Search for the cell housing the specified text and yield its (x, y) center coordinate. 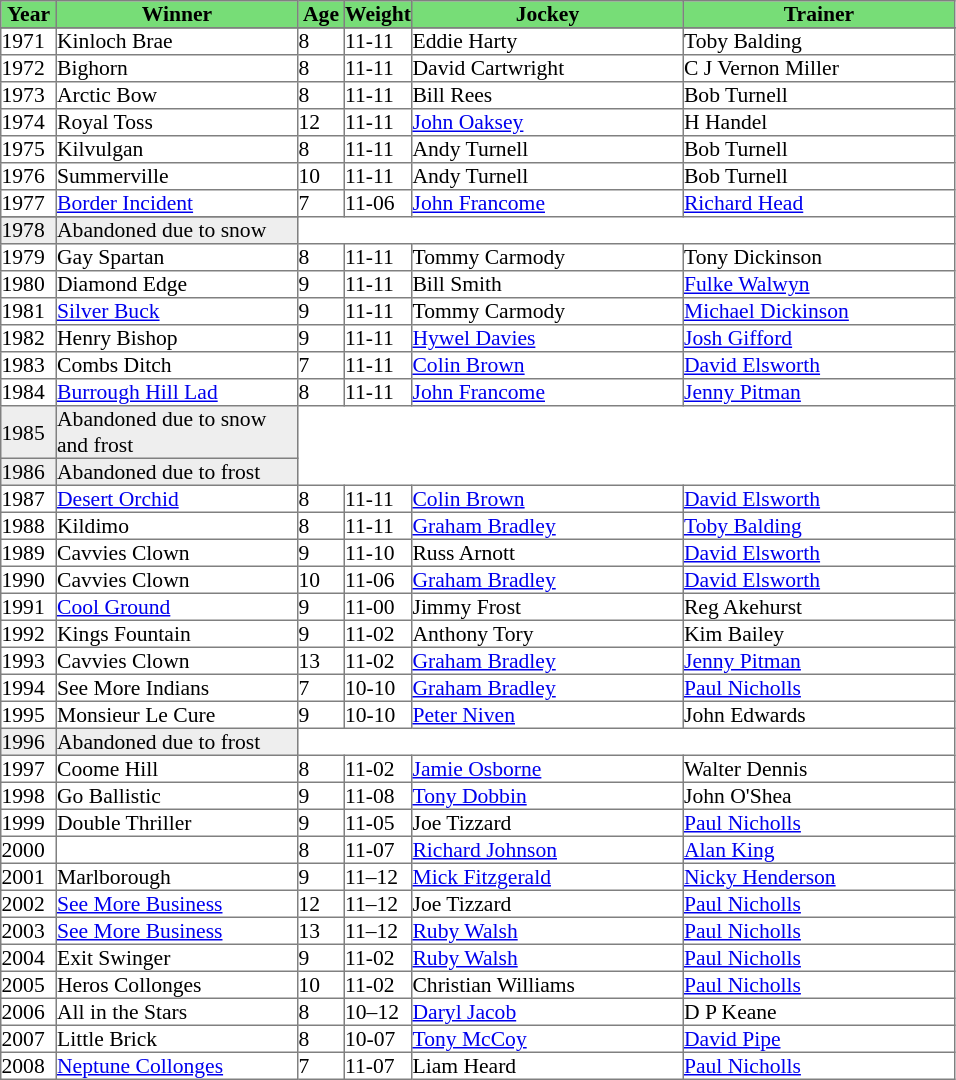
2004 (29, 958)
1993 (29, 660)
Walter Dennis (819, 768)
1991 (29, 606)
Neptune Collonges (177, 1066)
Mick Fitzgerald (548, 876)
1974 (29, 122)
10–12 (378, 1012)
Year (29, 14)
2005 (29, 984)
1976 (29, 176)
Weight (378, 14)
1977 (29, 204)
Abandoned due to snow (177, 230)
Tony Dickinson (819, 258)
Kings Fountain (177, 634)
Christian Williams (548, 984)
2007 (29, 1038)
Age (321, 14)
1972 (29, 68)
Kildimo (177, 526)
Jamie Osborne (548, 768)
1984 (29, 392)
1971 (29, 42)
11-10 (378, 552)
Cool Ground (177, 606)
2003 (29, 930)
Monsieur Le Cure (177, 714)
All in the Stars (177, 1012)
Double Thriller (177, 822)
Desert Orchid (177, 498)
2008 (29, 1066)
Michael Dickinson (819, 312)
Bill Smith (548, 284)
Hywel Davies (548, 338)
Gay Spartan (177, 258)
2000 (29, 850)
Bighorn (177, 68)
Kilvulgan (177, 150)
Coome Hill (177, 768)
John Oaksey (548, 122)
1979 (29, 258)
David Pipe (819, 1038)
C J Vernon Miller (819, 68)
Daryl Jacob (548, 1012)
Kinloch Brae (177, 42)
1980 (29, 284)
1973 (29, 96)
1990 (29, 580)
1982 (29, 338)
Border Incident (177, 204)
Anthony Tory (548, 634)
1985 (29, 432)
Heros Collonges (177, 984)
1988 (29, 526)
Burrough Hill Lad (177, 392)
11-00 (378, 606)
Liam Heard (548, 1066)
1996 (29, 742)
1986 (29, 472)
Richard Johnson (548, 850)
Abandoned due to snow and frost (177, 432)
Trainer (819, 14)
2002 (29, 904)
Go Ballistic (177, 796)
Eddie Harty (548, 42)
1997 (29, 768)
D P Keane (819, 1012)
Exit Swinger (177, 958)
Jockey (548, 14)
H Handel (819, 122)
1995 (29, 714)
Fulke Walwyn (819, 284)
Nicky Henderson (819, 876)
2006 (29, 1012)
John Edwards (819, 714)
1994 (29, 688)
1998 (29, 796)
Silver Buck (177, 312)
2001 (29, 876)
Diamond Edge (177, 284)
Royal Toss (177, 122)
11-05 (378, 822)
Alan King (819, 850)
10-07 (378, 1038)
Tony Dobbin (548, 796)
Reg Akehurst (819, 606)
1983 (29, 366)
11-08 (378, 796)
Jimmy Frost (548, 606)
Marlborough (177, 876)
Peter Niven (548, 714)
1989 (29, 552)
See More Indians (177, 688)
Winner (177, 14)
Little Brick (177, 1038)
Kim Bailey (819, 634)
1981 (29, 312)
Combs Ditch (177, 366)
Summerville (177, 176)
Tony McCoy (548, 1038)
Bill Rees (548, 96)
Richard Head (819, 204)
John O'Shea (819, 796)
1992 (29, 634)
Russ Arnott (548, 552)
1987 (29, 498)
Henry Bishop (177, 338)
1978 (29, 230)
1999 (29, 822)
1975 (29, 150)
Josh Gifford (819, 338)
Arctic Bow (177, 96)
David Cartwright (548, 68)
